Capture the cell that displays the provided text and extract its (x, y) central coordinate. 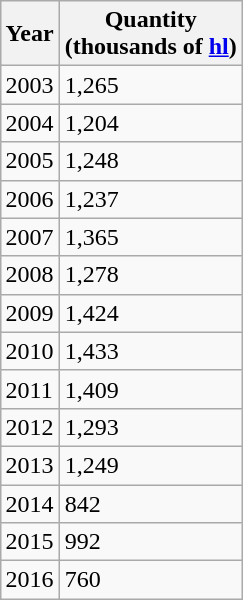
2011 (30, 389)
760 (150, 580)
Quantity(thousands of hl) (150, 34)
2012 (30, 427)
1,248 (150, 161)
1,249 (150, 465)
2008 (30, 275)
2005 (30, 161)
1,365 (150, 237)
2006 (30, 199)
2014 (30, 503)
842 (150, 503)
2013 (30, 465)
1,204 (150, 123)
2003 (30, 85)
1,237 (150, 199)
2009 (30, 313)
1,433 (150, 351)
1,278 (150, 275)
2007 (30, 237)
1,265 (150, 85)
2010 (30, 351)
2004 (30, 123)
2015 (30, 542)
Year (30, 34)
2016 (30, 580)
992 (150, 542)
1,293 (150, 427)
1,424 (150, 313)
1,409 (150, 389)
